Pinpoint the cell where the given text exists, returning its [x, y] midpoint coordinate. 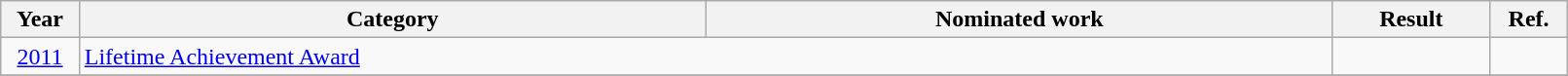
Category [392, 19]
Ref. [1528, 19]
Year [40, 19]
2011 [40, 57]
Nominated work [1019, 19]
Lifetime Achievement Award [706, 57]
Result [1411, 19]
